Extract the [x, y] coordinate from the center of the cell holding the provided text.  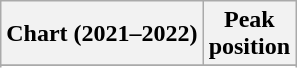
Chart (2021–2022) [102, 34]
Peakposition [249, 34]
